Locate the cell with the specified text and output its (X, Y) center coordinate. 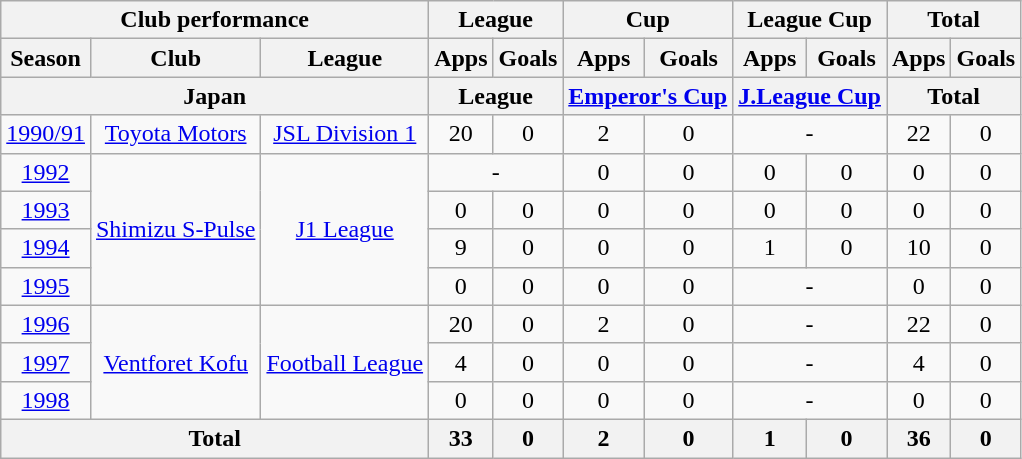
9 (461, 248)
J1 League (345, 229)
36 (918, 438)
Emperor's Cup (648, 96)
Football League (345, 362)
Club (175, 58)
1992 (46, 172)
1994 (46, 248)
Cup (648, 20)
33 (461, 438)
1995 (46, 286)
JSL Division 1 (345, 134)
Club performance (215, 20)
Ventforet Kofu (175, 362)
Season (46, 58)
1997 (46, 362)
Shimizu S-Pulse (175, 229)
Japan (215, 96)
Toyota Motors (175, 134)
J.League Cup (810, 96)
1998 (46, 400)
1993 (46, 210)
League Cup (810, 20)
10 (918, 248)
1990/91 (46, 134)
1996 (46, 324)
